Identify which cell holds the provided text, then report its [X, Y] central coordinate. 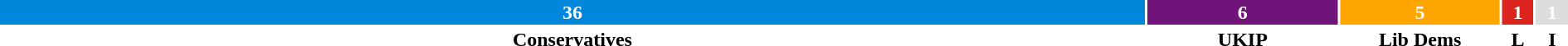
36 [572, 12]
5 [1420, 12]
6 [1243, 12]
